Find where the given text appears and provide that cell's center as (x, y) coordinate. 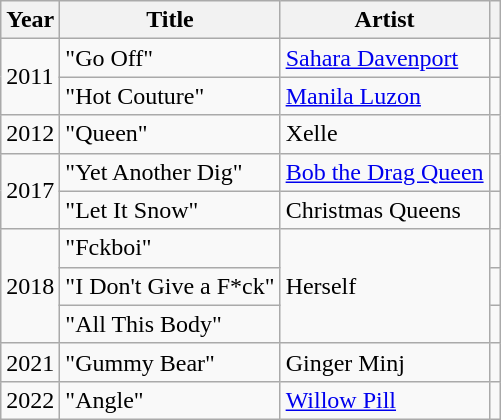
Bob the Drag Queen (384, 172)
Year (30, 20)
Xelle (384, 134)
"Let It Snow" (170, 210)
Christmas Queens (384, 210)
2021 (30, 362)
2011 (30, 77)
2012 (30, 134)
Willow Pill (384, 400)
Sahara Davenport (384, 58)
"Yet Another Dig" (170, 172)
Ginger Minj (384, 362)
Manila Luzon (384, 96)
2018 (30, 286)
Herself (384, 286)
"I Don't Give a F*ck" (170, 286)
"Go Off" (170, 58)
"Queen" (170, 134)
"Angle" (170, 400)
"Hot Couture" (170, 96)
"Gummy Bear" (170, 362)
"Fckboi" (170, 248)
Artist (384, 20)
2022 (30, 400)
Title (170, 20)
2017 (30, 191)
"All This Body" (170, 324)
